Detect which cell encompasses the target text, then output its [x, y] center coordinate. 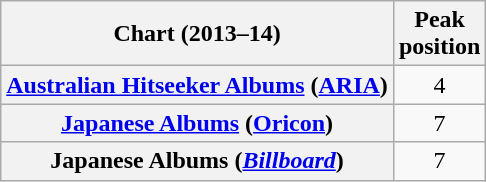
4 [439, 85]
Chart (2013–14) [198, 34]
Australian Hitseeker Albums (ARIA) [198, 85]
Peakposition [439, 34]
Japanese Albums (Oricon) [198, 123]
Japanese Albums (Billboard) [198, 161]
